Search for the cell housing the specified text and yield its [X, Y] center coordinate. 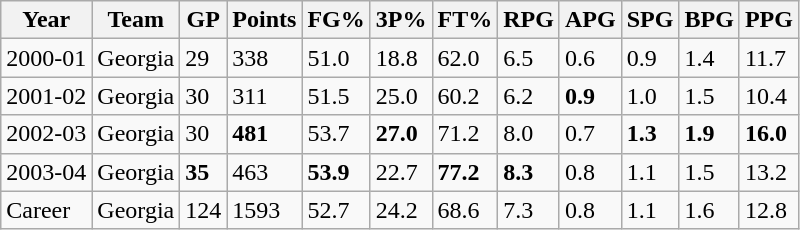
481 [264, 134]
51.0 [336, 58]
FG% [336, 20]
Team [136, 20]
2001-02 [46, 96]
1.9 [709, 134]
RPG [529, 20]
68.6 [465, 210]
FT% [465, 20]
Year [46, 20]
Career [46, 210]
1.0 [650, 96]
27.0 [401, 134]
2000-01 [46, 58]
8.0 [529, 134]
311 [264, 96]
13.2 [768, 172]
124 [204, 210]
PPG [768, 20]
2003-04 [46, 172]
1.4 [709, 58]
51.5 [336, 96]
10.4 [768, 96]
7.3 [529, 210]
6.2 [529, 96]
77.2 [465, 172]
SPG [650, 20]
8.3 [529, 172]
6.5 [529, 58]
53.7 [336, 134]
22.7 [401, 172]
52.7 [336, 210]
2002-03 [46, 134]
62.0 [465, 58]
3P% [401, 20]
1.3 [650, 134]
GP [204, 20]
APG [590, 20]
60.2 [465, 96]
35 [204, 172]
338 [264, 58]
463 [264, 172]
29 [204, 58]
1.6 [709, 210]
12.8 [768, 210]
18.8 [401, 58]
1593 [264, 210]
25.0 [401, 96]
0.7 [590, 134]
24.2 [401, 210]
16.0 [768, 134]
53.9 [336, 172]
0.6 [590, 58]
11.7 [768, 58]
71.2 [465, 134]
Points [264, 20]
BPG [709, 20]
